Capture the cell that displays the provided text and extract its [x, y] central coordinate. 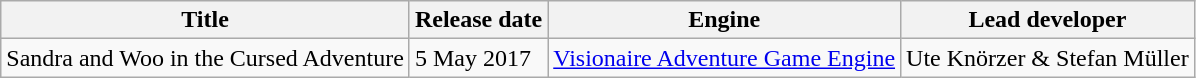
Title [206, 20]
Ute Knörzer & Stefan Müller [1048, 58]
5 May 2017 [478, 58]
Release date [478, 20]
Sandra and Woo in the Cursed Adventure [206, 58]
Engine [724, 20]
Lead developer [1048, 20]
Visionaire Adventure Game Engine [724, 58]
